Find where the given text appears and provide that cell's center as [x, y] coordinate. 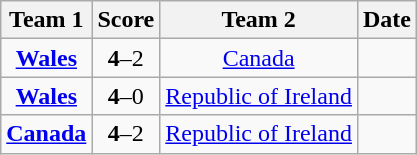
Score [126, 20]
Team 2 [259, 20]
4–0 [126, 96]
Date [386, 20]
Team 1 [46, 20]
